Provide the (x, y) coordinate of the cell's center where the given text is located.  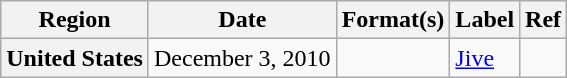
Date (242, 20)
Ref (544, 20)
Label (485, 20)
Region (75, 20)
United States (75, 58)
Jive (485, 58)
December 3, 2010 (242, 58)
Format(s) (393, 20)
